Detect which cell encompasses the target text, then output its [x, y] center coordinate. 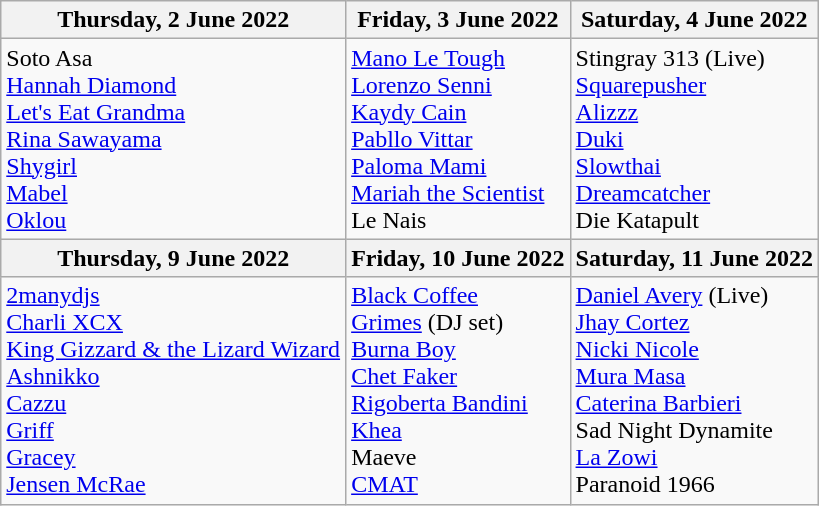
Black CoffeeGrimes (DJ set)Burna BoyChet FakerRigoberta BandiniKheaMaeveCMAT [458, 390]
Soto AsaHannah DiamondLet's Eat GrandmaRina SawayamaShygirlMabelOklou [174, 139]
Daniel Avery (Live)Jhay CortezNicki NicoleMura MasaCaterina BarbieriSad Night DynamiteLa ZowiParanoid 1966 [694, 390]
Thursday, 9 June 2022 [174, 258]
Saturday, 11 June 2022 [694, 258]
Thursday, 2 June 2022 [174, 20]
Friday, 10 June 2022 [458, 258]
Friday, 3 June 2022 [458, 20]
Mano Le ToughLorenzo SenniKaydy CainPabllo VittarPaloma MamiMariah the ScientistLe Nais [458, 139]
2manydjsCharli XCXKing Gizzard & the Lizard WizardAshnikkoCazzuGriffGraceyJensen McRae [174, 390]
Stingray 313 (Live)SquarepusherAlizzzDukiSlowthaiDreamcatcherDie Katapult [694, 139]
Saturday, 4 June 2022 [694, 20]
